Pinpoint the cell where the given text exists, returning its (x, y) midpoint coordinate. 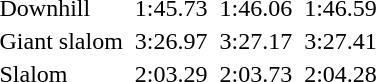
3:26.97 (171, 41)
3:27.17 (256, 41)
